Provide the [x, y] coordinate of the cell's center where the given text is located.  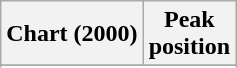
Peak position [189, 34]
Chart (2000) [72, 34]
